Find where the given text appears and provide that cell's center as [x, y] coordinate. 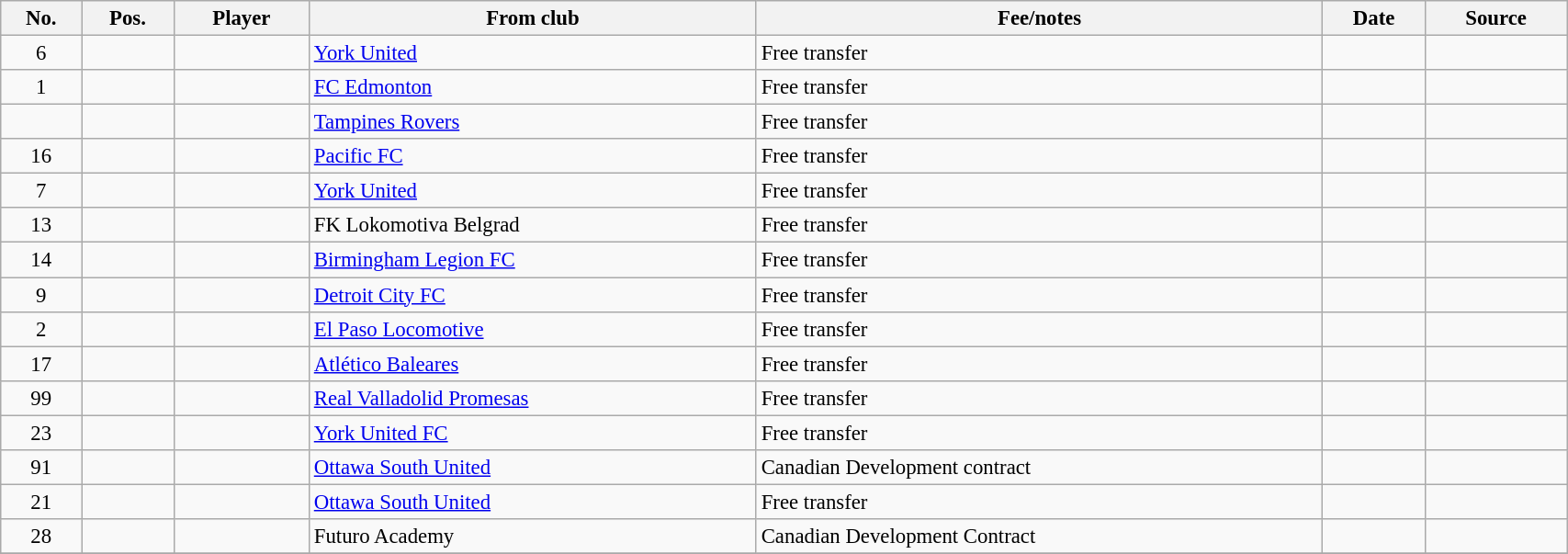
York United FC [533, 433]
28 [41, 537]
99 [41, 398]
Canadian Development Contract [1039, 537]
Futuro Academy [533, 537]
21 [41, 502]
1 [41, 87]
7 [41, 191]
FC Edmonton [533, 87]
23 [41, 433]
Birmingham Legion FC [533, 260]
Fee/notes [1039, 18]
Pos. [129, 18]
El Paso Locomotive [533, 329]
6 [41, 53]
91 [41, 468]
From club [533, 18]
17 [41, 364]
14 [41, 260]
Pacific FC [533, 156]
FK Lokomotiva Belgrad [533, 225]
Date [1374, 18]
No. [41, 18]
Source [1496, 18]
13 [41, 225]
Tampines Rovers [533, 122]
16 [41, 156]
Atlético Baleares [533, 364]
9 [41, 295]
Real Valladolid Promesas [533, 398]
Canadian Development contract [1039, 468]
2 [41, 329]
Detroit City FC [533, 295]
Player [241, 18]
